Return the [X, Y] coordinate for the center point of the cell that contains the specified text.  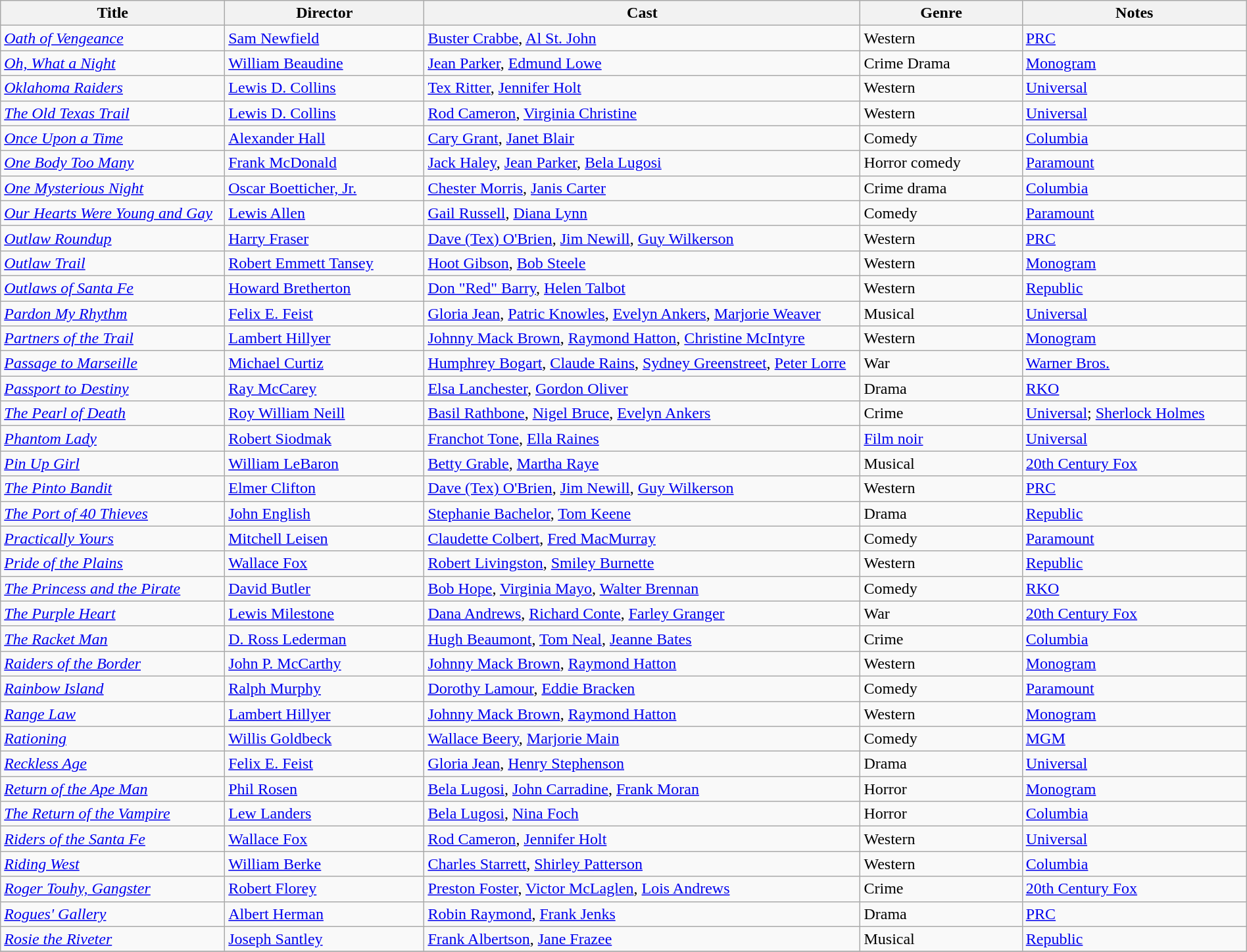
Gloria Jean, Henry Stephenson [642, 764]
Director [325, 13]
One Mysterious Night [113, 188]
John P. McCarthy [325, 663]
Sam Newfield [325, 38]
Oscar Boetticher, Jr. [325, 188]
Robin Raymond, Frank Jenks [642, 914]
Buster Crabbe, Al St. John [642, 38]
Outlaw Trail [113, 263]
Franchot Tone, Ella Raines [642, 439]
Chester Morris, Janis Carter [642, 188]
Reckless Age [113, 764]
Genre [941, 13]
Rogues' Gallery [113, 914]
Once Upon a Time [113, 138]
Preston Foster, Victor McLaglen, Lois Andrews [642, 889]
Robert Florey [325, 889]
Alexander Hall [325, 138]
Dorothy Lamour, Eddie Bracken [642, 688]
Range Law [113, 713]
Wallace Beery, Marjorie Main [642, 739]
Don "Red" Barry, Helen Talbot [642, 288]
MGM [1134, 739]
Lewis Milestone [325, 613]
Our Hearts Were Young and Gay [113, 213]
Tex Ritter, Jennifer Holt [642, 88]
One Body Too Many [113, 163]
Cary Grant, Janet Blair [642, 138]
Humphrey Bogart, Claude Rains, Sydney Greenstreet, Peter Lorre [642, 364]
Hoot Gibson, Bob Steele [642, 263]
Mitchell Leisen [325, 538]
Claudette Colbert, Fred MacMurray [642, 538]
Robert Emmett Tansey [325, 263]
Notes [1134, 13]
Passport to Destiny [113, 389]
Robert Livingston, Smiley Burnette [642, 563]
Howard Bretherton [325, 288]
Rod Cameron, Jennifer Holt [642, 839]
William Beaudine [325, 63]
Rainbow Island [113, 688]
Frank Albertson, Jane Frazee [642, 939]
Horror comedy [941, 163]
Gloria Jean, Patric Knowles, Evelyn Ankers, Marjorie Weaver [642, 314]
Roy William Neill [325, 414]
David Butler [325, 588]
Bela Lugosi, Nina Foch [642, 814]
Charles Starrett, Shirley Patterson [642, 864]
Jack Haley, Jean Parker, Bela Lugosi [642, 163]
Crime drama [941, 188]
William Berke [325, 864]
Universal; Sherlock Holmes [1134, 414]
Practically Yours [113, 538]
Cast [642, 13]
Oath of Vengeance [113, 38]
Frank McDonald [325, 163]
Betty Grable, Martha Raye [642, 464]
Joseph Santley [325, 939]
Partners of the Trail [113, 339]
Willis Goldbeck [325, 739]
Albert Herman [325, 914]
Elmer Clifton [325, 488]
Michael Curtiz [325, 364]
Phantom Lady [113, 439]
The Pearl of Death [113, 414]
John English [325, 513]
Hugh Beaumont, Tom Neal, Jeanne Bates [642, 638]
Harry Fraser [325, 238]
Jean Parker, Edmund Lowe [642, 63]
Dana Andrews, Richard Conte, Farley Granger [642, 613]
Gail Russell, Diana Lynn [642, 213]
Raiders of the Border [113, 663]
Lewis Allen [325, 213]
Roger Touhy, Gangster [113, 889]
Elsa Lanchester, Gordon Oliver [642, 389]
Outlaw Roundup [113, 238]
Pin Up Girl [113, 464]
D. Ross Lederman [325, 638]
The Racket Man [113, 638]
Riding West [113, 864]
Ray McCarey [325, 389]
Pardon My Rhythm [113, 314]
Warner Bros. [1134, 364]
Ralph Murphy [325, 688]
Rationing [113, 739]
The Princess and the Pirate [113, 588]
Stephanie Bachelor, Tom Keene [642, 513]
Basil Rathbone, Nigel Bruce, Evelyn Ankers [642, 414]
Phil Rosen [325, 789]
Lew Landers [325, 814]
William LeBaron [325, 464]
Rosie the Riveter [113, 939]
Bela Lugosi, John Carradine, Frank Moran [642, 789]
Film noir [941, 439]
Riders of the Santa Fe [113, 839]
The Return of the Vampire [113, 814]
The Old Texas Trail [113, 113]
Title [113, 13]
Rod Cameron, Virginia Christine [642, 113]
Return of the Ape Man [113, 789]
Passage to Marseille [113, 364]
Bob Hope, Virginia Mayo, Walter Brennan [642, 588]
Crime Drama [941, 63]
Robert Siodmak [325, 439]
Oh, What a Night [113, 63]
Outlaws of Santa Fe [113, 288]
The Pinto Bandit [113, 488]
The Purple Heart [113, 613]
Pride of the Plains [113, 563]
Johnny Mack Brown, Raymond Hatton, Christine McIntyre [642, 339]
Oklahoma Raiders [113, 88]
The Port of 40 Thieves [113, 513]
